Return the (x, y) coordinate for the center point of the cell that contains the specified text.  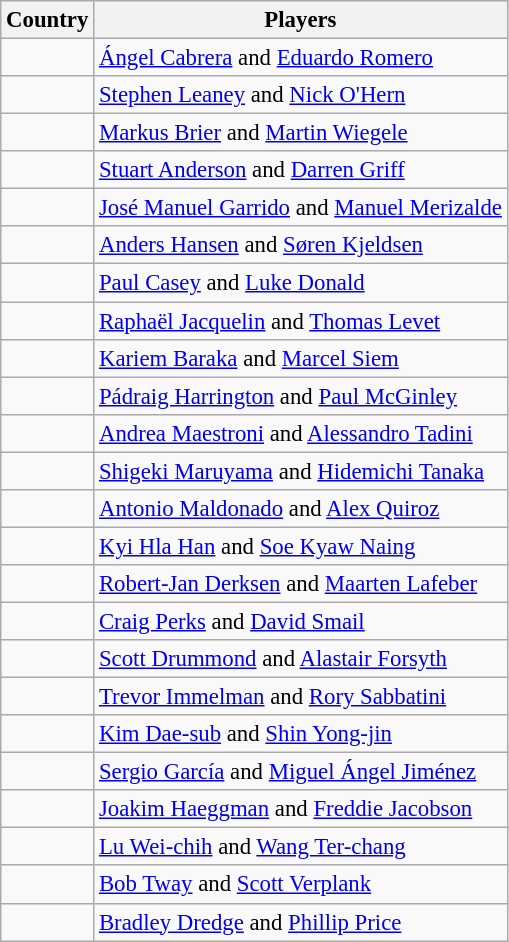
Sergio García and Miguel Ángel Jiménez (301, 772)
Scott Drummond and Alastair Forsyth (301, 659)
Lu Wei-chih and Wang Ter-chang (301, 847)
Kyi Hla Han and Soe Kyaw Naing (301, 546)
Trevor Immelman and Rory Sabbatini (301, 697)
José Manuel Garrido and Manuel Merizalde (301, 208)
Kim Dae-sub and Shin Yong-jin (301, 734)
Paul Casey and Luke Donald (301, 283)
Markus Brier and Martin Wiegele (301, 133)
Bradley Dredge and Phillip Price (301, 922)
Joakim Haeggman and Freddie Jacobson (301, 809)
Raphaël Jacquelin and Thomas Levet (301, 321)
Craig Perks and David Smail (301, 621)
Ángel Cabrera and Eduardo Romero (301, 58)
Stephen Leaney and Nick O'Hern (301, 95)
Shigeki Maruyama and Hidemichi Tanaka (301, 471)
Andrea Maestroni and Alessandro Tadini (301, 433)
Bob Tway and Scott Verplank (301, 885)
Robert-Jan Derksen and Maarten Lafeber (301, 584)
Country (48, 20)
Antonio Maldonado and Alex Quiroz (301, 509)
Pádraig Harrington and Paul McGinley (301, 396)
Stuart Anderson and Darren Griff (301, 170)
Anders Hansen and Søren Kjeldsen (301, 245)
Players (301, 20)
Kariem Baraka and Marcel Siem (301, 358)
